Scan for the cell matching the given text and deliver its (X, Y) coordinate at center. 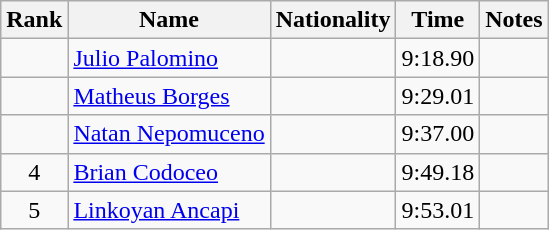
Time (438, 20)
Natan Nepomuceno (169, 134)
4 (34, 172)
Linkoyan Ancapi (169, 210)
9:49.18 (438, 172)
Name (169, 20)
9:53.01 (438, 210)
9:18.90 (438, 58)
Rank (34, 20)
Matheus Borges (169, 96)
5 (34, 210)
Nationality (333, 20)
9:29.01 (438, 96)
Notes (514, 20)
Julio Palomino (169, 58)
Brian Codoceo (169, 172)
9:37.00 (438, 134)
